Provide the (X, Y) coordinate of the cell's center where the given text is located.  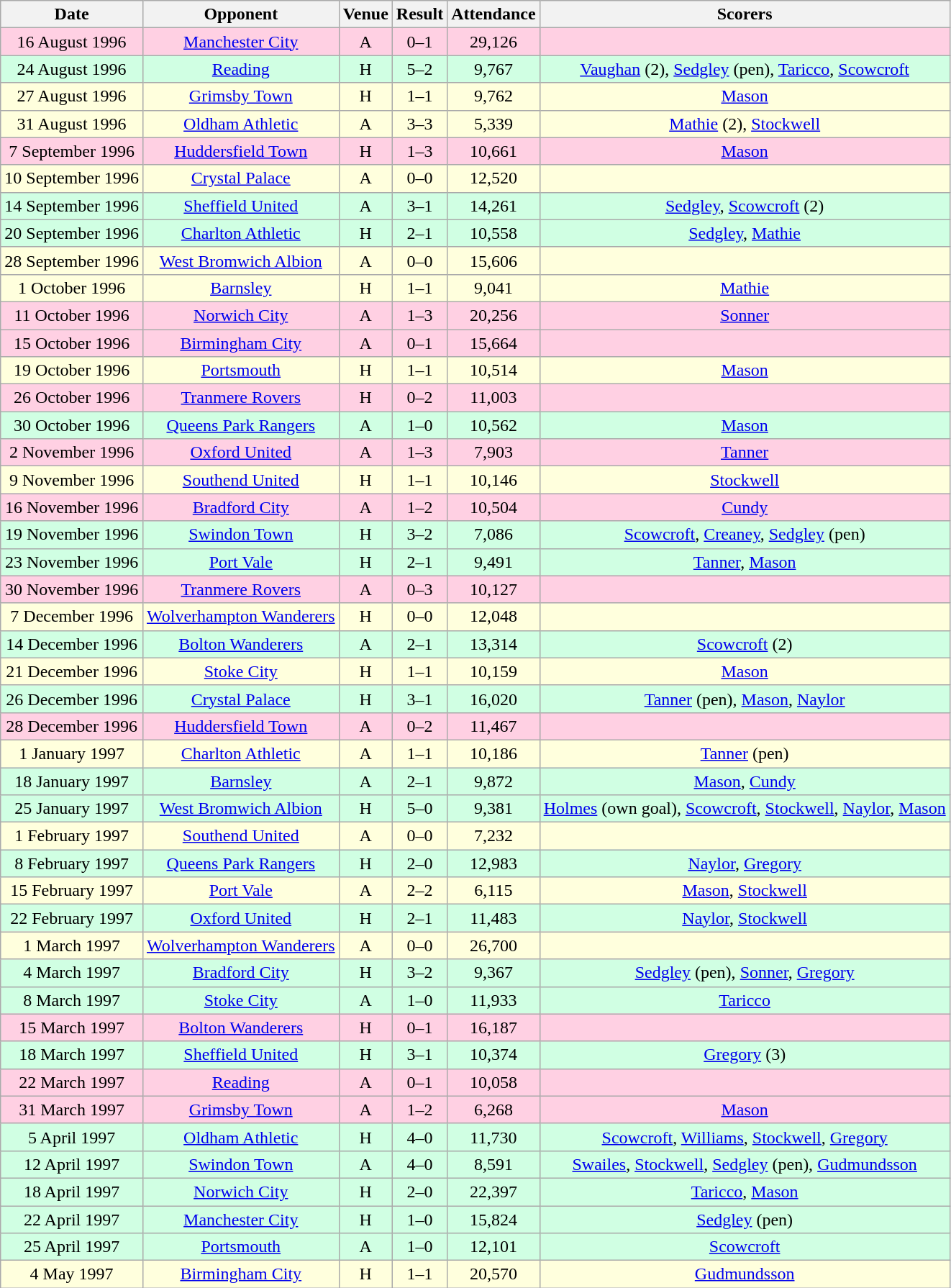
9,381 (493, 809)
18 March 1997 (72, 1055)
Sedgley, Scowcroft (2) (745, 206)
10,514 (493, 371)
Tanner (pen) (745, 753)
26 December 1996 (72, 699)
25 April 1997 (72, 1247)
Venue (365, 14)
12,520 (493, 178)
26,700 (493, 945)
29,126 (493, 42)
8 March 1997 (72, 1000)
10,146 (493, 480)
20 September 1996 (72, 233)
9,767 (493, 69)
Holmes (own goal), Scowcroft, Stockwell, Naylor, Mason (745, 809)
Cundy (745, 507)
9,762 (493, 96)
10,058 (493, 1082)
20,570 (493, 1274)
Scowcroft (2) (745, 644)
Sonner (745, 315)
5–2 (419, 69)
4 March 1997 (72, 973)
31 August 1996 (72, 124)
7,903 (493, 453)
Vaughan (2), Sedgley (pen), Taricco, Scowcroft (745, 69)
21 December 1996 (72, 671)
5–0 (419, 809)
Date (72, 14)
Scowcroft, Williams, Stockwell, Gregory (745, 1137)
13,314 (493, 644)
9 November 1996 (72, 480)
15,824 (493, 1220)
11,933 (493, 1000)
Gudmundsson (745, 1274)
Gregory (3) (745, 1055)
Scowcroft, Creaney, Sedgley (pen) (745, 535)
8 February 1997 (72, 863)
18 April 1997 (72, 1192)
14,261 (493, 206)
14 December 1996 (72, 644)
15,606 (493, 260)
Result (419, 14)
12,101 (493, 1247)
5 April 1997 (72, 1137)
15 March 1997 (72, 1028)
30 November 1996 (72, 589)
9,367 (493, 973)
30 October 1996 (72, 425)
Tanner, Mason (745, 562)
Naylor, Stockwell (745, 918)
Naylor, Gregory (745, 863)
Swailes, Stockwell, Sedgley (pen), Gudmundsson (745, 1164)
Attendance (493, 14)
Stockwell (745, 480)
22 February 1997 (72, 918)
10,661 (493, 151)
9,872 (493, 781)
11,483 (493, 918)
15,664 (493, 343)
Tanner (pen), Mason, Naylor (745, 699)
15 October 1996 (72, 343)
6,115 (493, 891)
19 November 1996 (72, 535)
2–2 (419, 891)
11,467 (493, 726)
0–3 (419, 589)
1 February 1997 (72, 836)
10,159 (493, 671)
Mathie (2), Stockwell (745, 124)
10,504 (493, 507)
16 August 1996 (72, 42)
19 October 1996 (72, 371)
8,591 (493, 1164)
Taricco, Mason (745, 1192)
Tanner (745, 453)
10,127 (493, 589)
Sedgley, Mathie (745, 233)
7 December 1996 (72, 617)
11 October 1996 (72, 315)
22 April 1997 (72, 1220)
4 May 1997 (72, 1274)
7,232 (493, 836)
Sedgley (pen) (745, 1220)
1 October 1996 (72, 288)
9,491 (493, 562)
Mason, Cundy (745, 781)
12 April 1997 (72, 1164)
14 September 1996 (72, 206)
22 March 1997 (72, 1082)
Scowcroft (745, 1247)
28 December 1996 (72, 726)
3–3 (419, 124)
10,558 (493, 233)
11,003 (493, 398)
20,256 (493, 315)
6,268 (493, 1110)
12,983 (493, 863)
18 January 1997 (72, 781)
25 January 1997 (72, 809)
15 February 1997 (72, 891)
11,730 (493, 1137)
Scorers (745, 14)
26 October 1996 (72, 398)
1 January 1997 (72, 753)
10 September 1996 (72, 178)
1 March 1997 (72, 945)
16 November 1996 (72, 507)
5,339 (493, 124)
2 November 1996 (72, 453)
27 August 1996 (72, 96)
10,374 (493, 1055)
Sedgley (pen), Sonner, Gregory (745, 973)
16,020 (493, 699)
Mason, Stockwell (745, 891)
28 September 1996 (72, 260)
Taricco (745, 1000)
10,562 (493, 425)
16,187 (493, 1028)
10,186 (493, 753)
7,086 (493, 535)
Mathie (745, 288)
31 March 1997 (72, 1110)
Opponent (240, 14)
24 August 1996 (72, 69)
12,048 (493, 617)
23 November 1996 (72, 562)
22,397 (493, 1192)
9,041 (493, 288)
7 September 1996 (72, 151)
